Identify which cell holds the provided text, then report its [x, y] central coordinate. 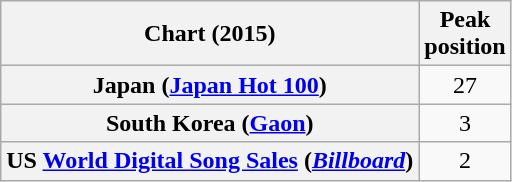
Japan (Japan Hot 100) [210, 85]
3 [465, 123]
Peakposition [465, 34]
US World Digital Song Sales (Billboard) [210, 161]
South Korea (Gaon) [210, 123]
Chart (2015) [210, 34]
27 [465, 85]
2 [465, 161]
